Identify which cell holds the provided text, then report its (X, Y) central coordinate. 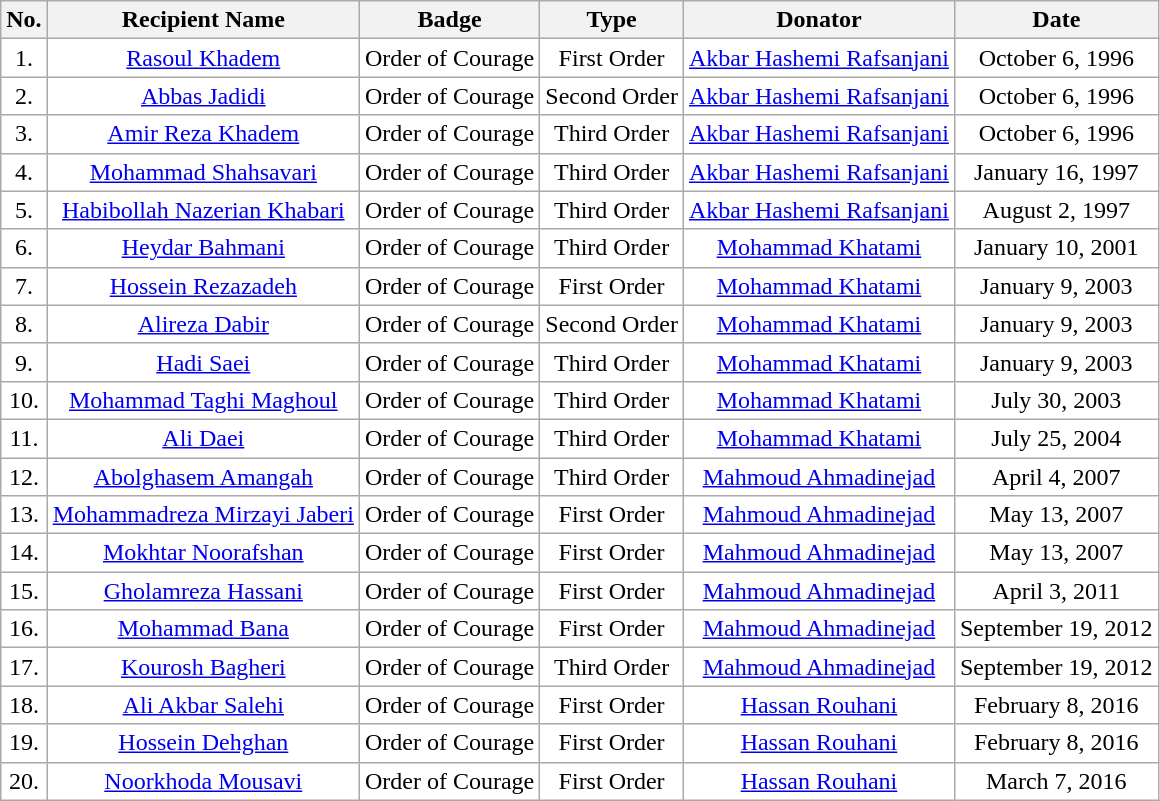
Mohammad Shahsavari (203, 172)
January 16, 1997 (1056, 172)
April 4, 2007 (1056, 477)
4. (24, 172)
6. (24, 248)
2. (24, 96)
11. (24, 438)
3. (24, 134)
8. (24, 324)
Mohammad Bana (203, 629)
Hossein Rezazadeh (203, 286)
13. (24, 515)
Mohammadreza Mirzayi Jaberi (203, 515)
Abbas Jadidi (203, 96)
20. (24, 781)
Hossein Dehghan (203, 743)
Heydar Bahmani (203, 248)
Badge (449, 20)
Rasoul Khadem (203, 58)
15. (24, 591)
7. (24, 286)
5. (24, 210)
12. (24, 477)
July 30, 2003 (1056, 400)
Ali Akbar Salehi (203, 705)
Donator (818, 20)
Habibollah Nazerian Khabari (203, 210)
Amir Reza Khadem (203, 134)
March 7, 2016 (1056, 781)
January 10, 2001 (1056, 248)
Gholamreza Hassani (203, 591)
Recipient Name (203, 20)
Abolghasem Amangah (203, 477)
19. (24, 743)
14. (24, 553)
17. (24, 667)
18. (24, 705)
Hadi Saei (203, 362)
Mohammad Taghi Maghoul (203, 400)
Type (612, 20)
August 2, 1997 (1056, 210)
Date (1056, 20)
1. (24, 58)
Ali Daei (203, 438)
16. (24, 629)
April 3, 2011 (1056, 591)
9. (24, 362)
July 25, 2004 (1056, 438)
10. (24, 400)
Mokhtar Noorafshan (203, 553)
Kourosh Bagheri (203, 667)
No. (24, 20)
Alireza Dabir (203, 324)
Noorkhoda Mousavi (203, 781)
